Find where the given text appears and provide that cell's center as (x, y) coordinate. 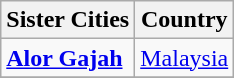
Country (184, 20)
Alor Gajah (68, 58)
Malaysia (184, 58)
Sister Cities (68, 20)
